Return the (X, Y) coordinate for the center point of the cell that contains the specified text.  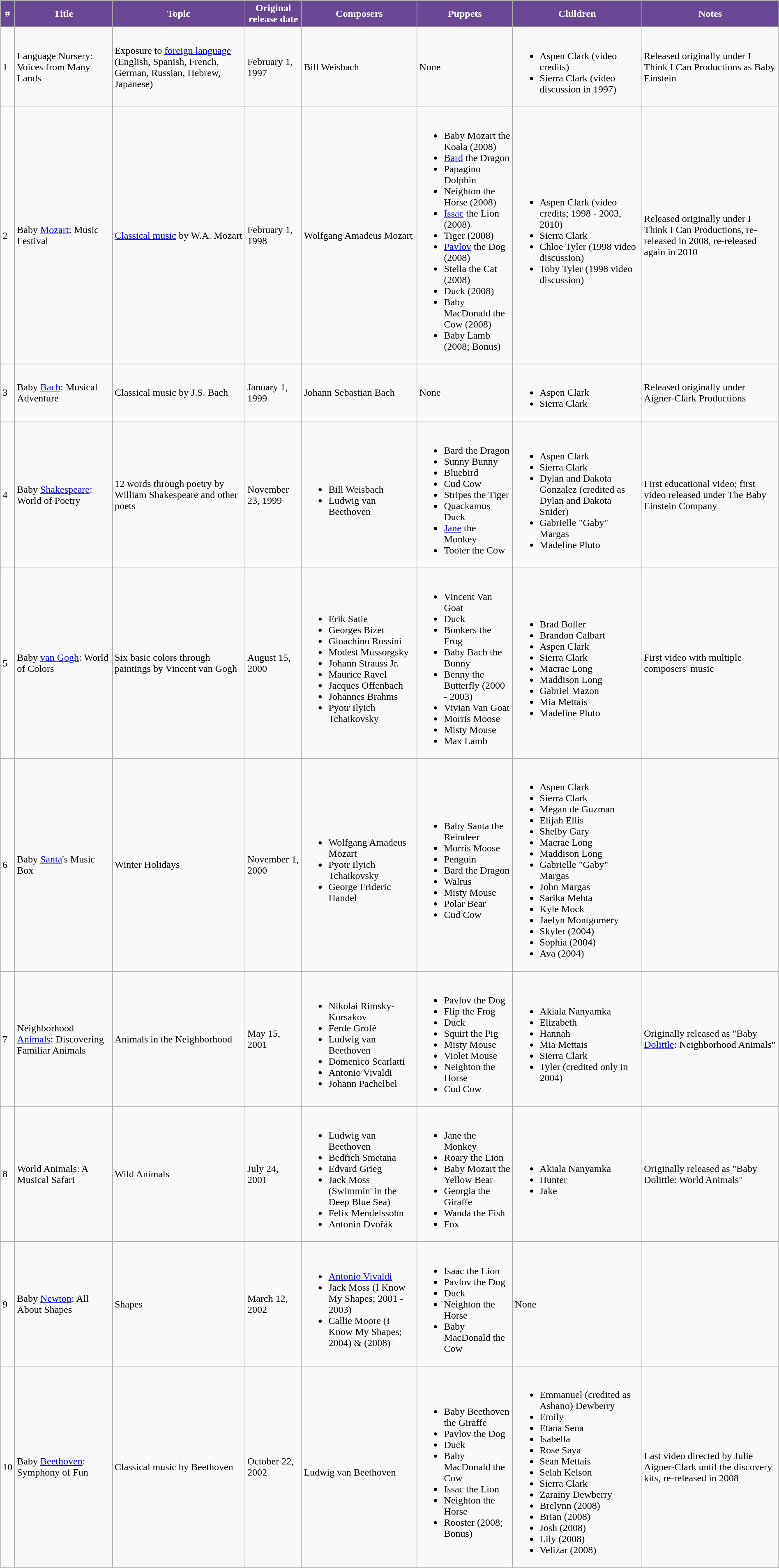
10 (7, 1467)
Six basic colors through paintings by Vincent van Gogh (178, 663)
Isaac the LionPavlov the DogDuckNeighton the HorseBaby MacDonald the Cow (465, 1304)
January 1, 1999 (273, 393)
Nikolai Rimsky-KorsakovFerde GroféLudwig van BeethovenDomenico ScarlattiAntonio VivaldiJohann Pachelbel (359, 1039)
Jane the MonkeyRoary the LionBaby Mozart the Yellow BearGeorgia the GiraffeWanda the FishFox (465, 1174)
October 22, 2002 (273, 1467)
Brad BollerBrandon CalbartAspen ClarkSierra ClarkMacrae LongMaddison LongGabriel MazonMia MettaisMadeline Pluto (577, 663)
Classical music by J.S. Bach (178, 393)
Bill Weisbach (359, 67)
Children (577, 14)
Baby Mozart: Music Festival (64, 235)
Aspen ClarkSierra Clark (577, 393)
Vincent Van GoatDuckBonkers the FrogBaby Bach the BunnyBenny the Butterfly (2000 - 2003)Vivian Van GoatMorris MooseMisty MouseMax Lamb (465, 663)
Baby Santa's Music Box (64, 865)
Baby Shakespeare: World of Poetry (64, 495)
Classical music by Beethoven (178, 1467)
Title (64, 14)
First educational video; first video released under The Baby Einstein Company (710, 495)
First video with multiple composers' music (710, 663)
Baby Newton: All About Shapes (64, 1304)
Ludwig van BeethovenBedřich SmetanaEdvard GriegJack Moss (Swimmin' in the Deep Blue Sea)Felix MendelssohnAntonín Dvořák (359, 1174)
Animals in the Neighborhood (178, 1039)
Baby Beethoven: Symphony of Fun (64, 1467)
# (7, 14)
2 (7, 235)
12 words through poetry by William Shakespeare and other poets (178, 495)
Antonio VivaldiJack Moss (I Know My Shapes; 2001 - 2003)Callie Moore (I Know My Shapes; 2004) & (2008) (359, 1304)
Puppets (465, 14)
Neighborhood Animals: Discovering Familiar Animals (64, 1039)
Baby Beethoven the GiraffePavlov the DogDuckBaby MacDonald the CowIssac the LionNeighton the HorseRooster (2008; Bonus) (465, 1467)
Original release date (273, 14)
March 12, 2002 (273, 1304)
Aspen ClarkSierra ClarkDylan and Dakota Gonzalez (credited as Dylan and Dakota Snider)Gabrielle "Gaby" MargasMadeline Pluto (577, 495)
Classical music by W.A. Mozart (178, 235)
Winter Holidays (178, 865)
3 (7, 393)
Composers (359, 14)
7 (7, 1039)
Ludwig van Beethoven (359, 1467)
Wolfgang Amadeus MozartPyotr Ilyich TchaikovskyGeorge Frideric Handel (359, 865)
World Animals: A Musical Safari (64, 1174)
Aspen Clark (video credits)Sierra Clark (video discussion in 1997) (577, 67)
February 1, 1997 (273, 67)
Baby Santa the ReindeerMorris MoosePenguinBard the DragonWalrusMisty MousePolar BearCud Cow (465, 865)
Originally released as "Baby Dolittle: World Animals" (710, 1174)
Last video directed by Julie Aigner-Clark until the discovery kits, re-released in 2008 (710, 1467)
6 (7, 865)
Notes (710, 14)
Released originally under I Think I Can Productions, re-released in 2008, re-released again in 2010 (710, 235)
Language Nursery: Voices from Many Lands (64, 67)
Wild Animals (178, 1174)
Bard the DragonSunny BunnyBluebirdCud CowStripes the TigerQuackamus DuckJane the MonkeyTooter the Cow (465, 495)
November 23, 1999 (273, 495)
Released originally under Aigner-Clark Productions (710, 393)
Baby Bach: Musical Adventure (64, 393)
1 (7, 67)
Erik SatieGeorges BizetGioachino RossiniModest MussorgskyJohann Strauss Jr.Maurice RavelJacques OffenbachJohannes BrahmsPyotr Ilyich Tchaikovsky (359, 663)
4 (7, 495)
Exposure to foreign language (English, Spanish, French, German, Russian, Hebrew, Japanese) (178, 67)
5 (7, 663)
November 1, 2000 (273, 865)
Released originally under I Think I Can Productions as Baby Einstein (710, 67)
May 15, 2001 (273, 1039)
9 (7, 1304)
Bill WeisbachLudwig van Beethoven (359, 495)
July 24, 2001 (273, 1174)
Pavlov the DogFlip the FrogDuckSquirt the PigMisty MouseViolet MouseNeighton the HorseCud Cow (465, 1039)
Aspen Clark (video credits; 1998 - 2003, 2010)Sierra ClarkChloe Tyler (1998 video discussion)Toby Tyler (1998 video discussion) (577, 235)
Shapes (178, 1304)
Johann Sebastian Bach (359, 393)
February 1, 1998 (273, 235)
Akiala NanyamkaHunterJake (577, 1174)
Baby van Gogh: World of Colors (64, 663)
Wolfgang Amadeus Mozart (359, 235)
Originally released as "Baby Dolittle: Neighborhood Animals" (710, 1039)
Akiala NanyamkaElizabethHannahMia MettaisSierra ClarkTyler (credited only in 2004) (577, 1039)
August 15, 2000 (273, 663)
Topic (178, 14)
8 (7, 1174)
